From the cell containing the given text, extract its center point as (X, Y) coordinate. 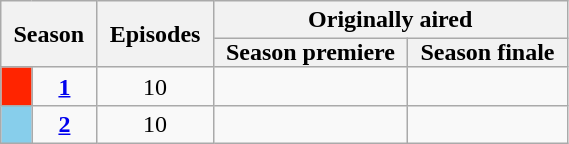
1 (64, 86)
Season finale (488, 53)
2 (64, 124)
Season premiere (310, 53)
Episodes (155, 34)
Originally aired (390, 20)
Season (49, 34)
